Provide the [x, y] coordinate of the cell's center where the given text is located.  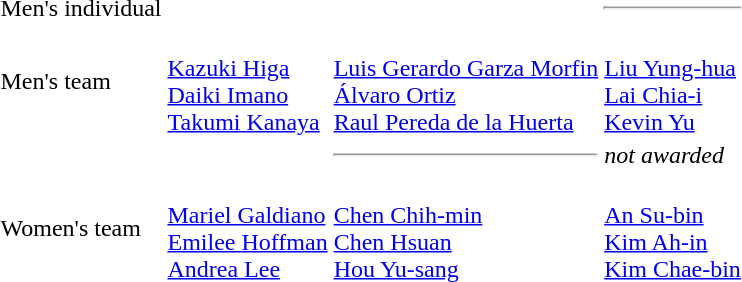
Kazuki HigaDaiki ImanoTakumi Kanaya [248, 82]
Luis Gerardo Garza MorfinÁlvaro OrtizRaul Pereda de la Huerta [466, 82]
